Identify which cell holds the provided text, then report its (X, Y) central coordinate. 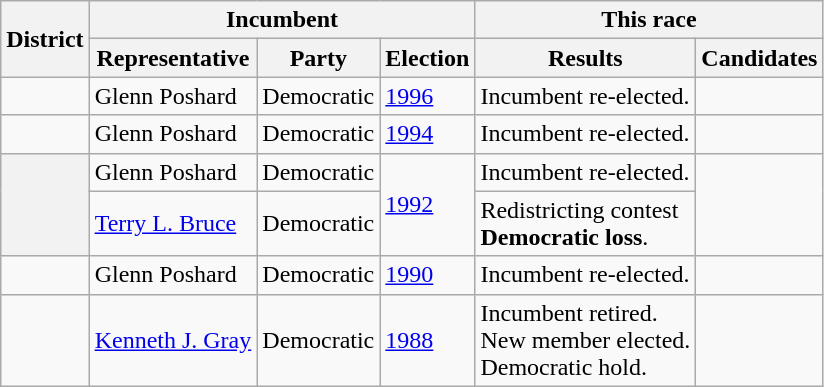
District (45, 39)
Candidates (760, 58)
Incumbent (282, 20)
1996 (428, 96)
Kenneth J. Gray (173, 340)
1990 (428, 275)
Party (318, 58)
1994 (428, 134)
Redistricting contestDemocratic loss. (586, 224)
Results (586, 58)
Terry L. Bruce (173, 224)
Election (428, 58)
1992 (428, 204)
1988 (428, 340)
Representative (173, 58)
Incumbent retired.New member elected.Democratic hold. (586, 340)
This race (649, 20)
